From the cell containing the given text, extract its center point as [x, y] coordinate. 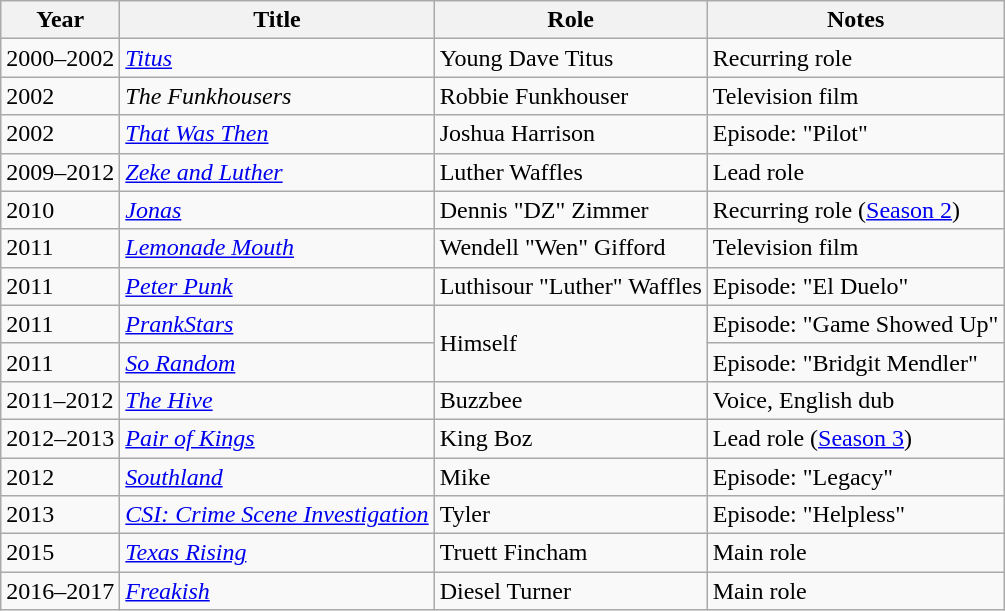
Role [570, 20]
Dennis "DZ" Zimmer [570, 210]
2009–2012 [60, 172]
Zeke and Luther [277, 172]
Pair of Kings [277, 438]
Truett Fincham [570, 553]
CSI: Crime Scene Investigation [277, 515]
Robbie Funkhouser [570, 96]
PrankStars [277, 324]
Recurring role (Season 2) [856, 210]
Wendell "Wen" Gifford [570, 248]
Lemonade Mouth [277, 248]
Lead role [856, 172]
Southland [277, 477]
Episode: "Pilot" [856, 134]
Buzzbee [570, 400]
Mike [570, 477]
Luthisour "Luther" Waffles [570, 286]
Peter Punk [277, 286]
Jonas [277, 210]
Year [60, 20]
2012 [60, 477]
That Was Then [277, 134]
The Hive [277, 400]
Titus [277, 58]
2015 [60, 553]
Himself [570, 343]
Voice, English dub [856, 400]
Recurring role [856, 58]
2016–2017 [60, 591]
2011–2012 [60, 400]
2012–2013 [60, 438]
Episode: "Legacy" [856, 477]
Title [277, 20]
Episode: "Game Showed Up" [856, 324]
King Boz [570, 438]
Episode: "Helpless" [856, 515]
Tyler [570, 515]
Freakish [277, 591]
The Funkhousers [277, 96]
Episode: "El Duelo" [856, 286]
Texas Rising [277, 553]
Diesel Turner [570, 591]
Luther Waffles [570, 172]
2013 [60, 515]
Lead role (Season 3) [856, 438]
2000–2002 [60, 58]
Notes [856, 20]
Episode: "Bridgit Mendler" [856, 362]
2010 [60, 210]
Joshua Harrison [570, 134]
So Random [277, 362]
Young Dave Titus [570, 58]
